Locate the cell with the specified text and output its (x, y) center coordinate. 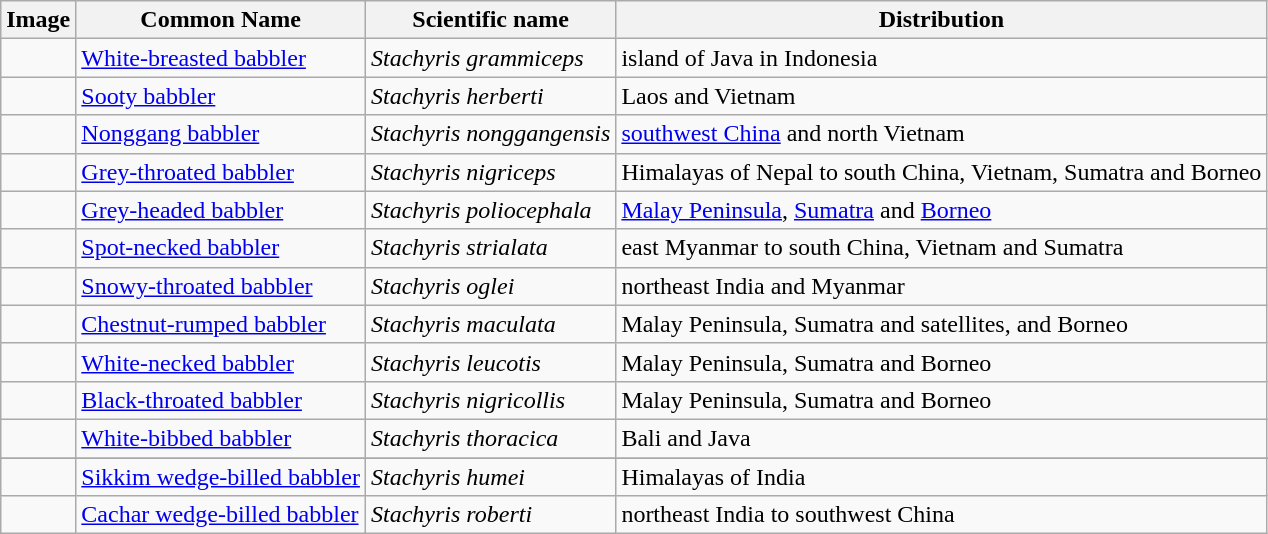
Stachyris strialata (490, 248)
Himalayas of India (942, 477)
Stachyris nigricollis (490, 400)
Himalayas of Nepal to south China, Vietnam, Sumatra and Borneo (942, 172)
southwest China and north Vietnam (942, 134)
Black-throated babbler (221, 400)
Chestnut-rumped babbler (221, 324)
Sikkim wedge-billed babbler (221, 477)
Stachyris maculata (490, 324)
Stachyris herberti (490, 96)
northeast India to southwest China (942, 515)
northeast India and Myanmar (942, 286)
Cachar wedge-billed babbler (221, 515)
Bali and Java (942, 438)
Distribution (942, 20)
White-breasted babbler (221, 58)
Scientific name (490, 20)
Grey-throated babbler (221, 172)
White-necked babbler (221, 362)
Snowy-throated babbler (221, 286)
Spot-necked babbler (221, 248)
Nonggang babbler (221, 134)
Stachyris thoracica (490, 438)
Sooty babbler (221, 96)
Stachyris oglei (490, 286)
Image (38, 20)
Grey-headed babbler (221, 210)
Malay Peninsula, Sumatra and satellites, and Borneo (942, 324)
Stachyris grammiceps (490, 58)
east Myanmar to south China, Vietnam and Sumatra (942, 248)
Stachyris roberti (490, 515)
Stachyris humei (490, 477)
Stachyris leucotis (490, 362)
Common Name (221, 20)
Stachyris nonggangensis (490, 134)
Laos and Vietnam (942, 96)
Stachyris nigriceps (490, 172)
Stachyris poliocephala (490, 210)
island of Java in Indonesia (942, 58)
White-bibbed babbler (221, 438)
